Provide the (x, y) coordinate of the cell's center where the given text is located.  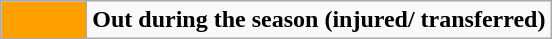
Out during the season (injured/ transferred) (319, 20)
